Capture the cell that displays the provided text and extract its (X, Y) central coordinate. 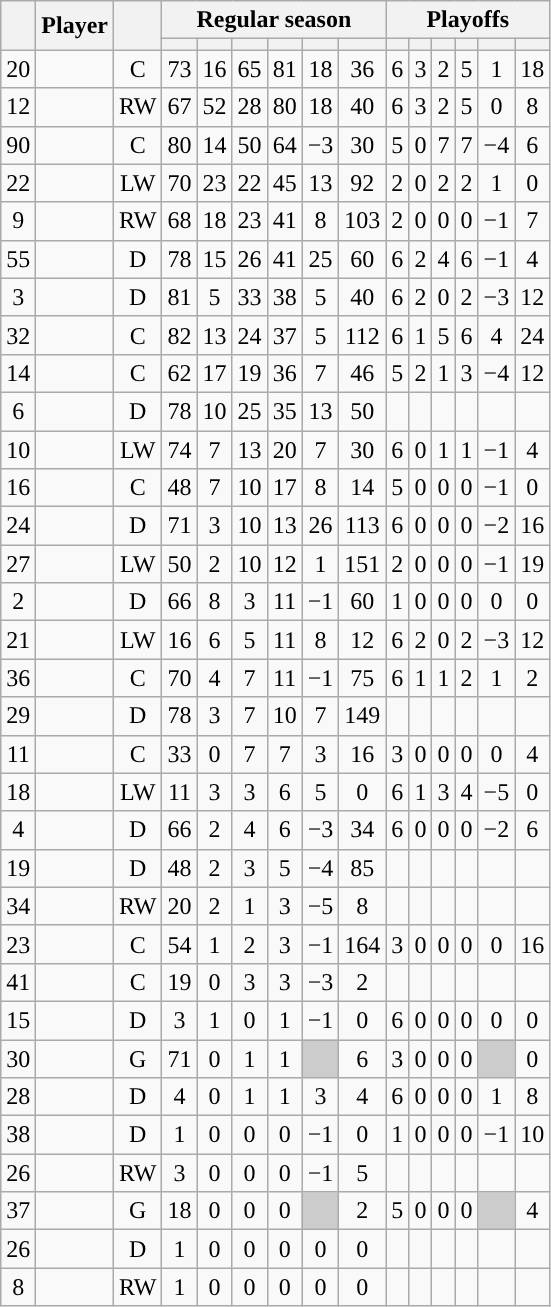
90 (18, 145)
29 (18, 716)
149 (362, 716)
21 (18, 640)
45 (284, 183)
103 (362, 221)
64 (284, 145)
92 (362, 183)
85 (362, 868)
54 (180, 944)
55 (18, 259)
65 (250, 69)
74 (180, 449)
73 (180, 69)
Regular season (274, 20)
52 (214, 107)
35 (284, 411)
164 (362, 944)
Playoffs (468, 20)
27 (18, 564)
112 (362, 335)
62 (180, 373)
46 (362, 373)
Player (75, 26)
32 (18, 335)
151 (362, 564)
113 (362, 526)
75 (362, 678)
67 (180, 107)
9 (18, 221)
82 (180, 335)
68 (180, 221)
